Return (X, Y) of the center of cell containing provided text 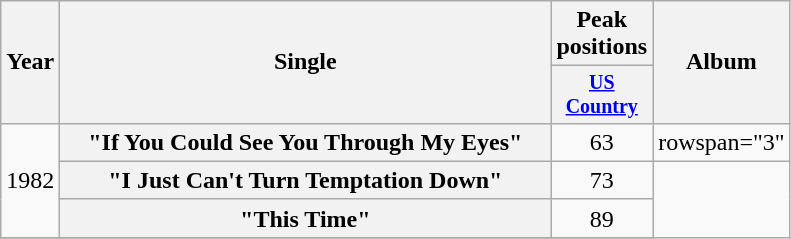
"If You Could See You Through My Eyes" (306, 142)
"This Time" (306, 218)
Album (722, 62)
1982 (30, 180)
63 (602, 142)
US Country (602, 94)
"I Just Can't Turn Temptation Down" (306, 180)
Single (306, 62)
Peak positions (602, 34)
89 (602, 218)
Year (30, 62)
rowspan="3" (722, 142)
73 (602, 180)
